Return [X, Y] of the center of cell containing provided text 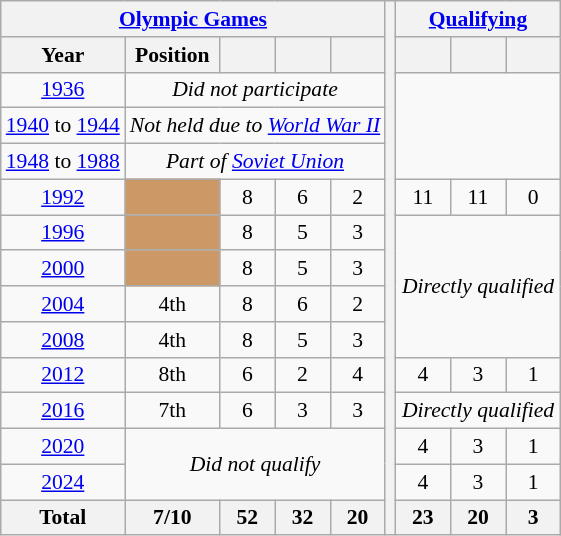
2004 [63, 304]
2012 [63, 375]
Not held due to World War II [255, 126]
23 [422, 518]
2020 [63, 447]
Part of Soviet Union [255, 162]
0 [534, 197]
1992 [63, 197]
Total [63, 518]
Did not participate [255, 90]
2000 [63, 269]
Qualifying [478, 19]
1940 to 1944 [63, 126]
7/10 [172, 518]
8th [172, 375]
1936 [63, 90]
Did not qualify [255, 464]
7th [172, 411]
2016 [63, 411]
52 [248, 518]
Olympic Games [193, 19]
1948 to 1988 [63, 162]
1996 [63, 233]
Position [172, 55]
2008 [63, 340]
2024 [63, 482]
Year [63, 55]
32 [302, 518]
